For the text-containing cell, return its midpoint in (x, y) coordinate format. 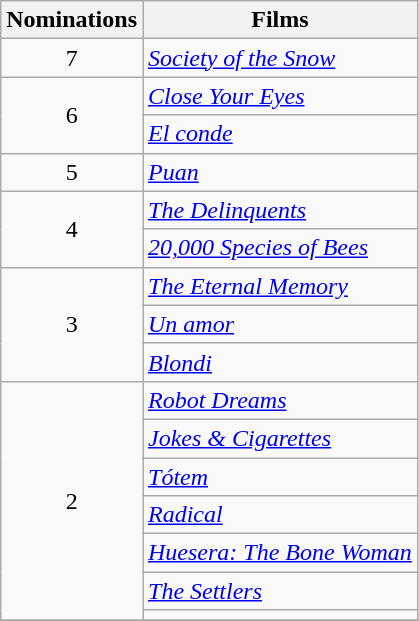
20,000 Species of Bees (280, 248)
Un amor (280, 324)
Puan (280, 172)
Jokes & Cigarettes (280, 438)
Huesera: The Bone Woman (280, 553)
The Delinquents (280, 210)
4 (72, 229)
5 (72, 172)
The Settlers (280, 591)
Society of the Snow (280, 58)
Robot Dreams (280, 400)
Blondi (280, 362)
3 (72, 324)
Tótem (280, 477)
El conde (280, 134)
The Eternal Memory (280, 286)
Close Your Eyes (280, 96)
Radical (280, 515)
Nominations (72, 20)
2 (72, 500)
6 (72, 115)
7 (72, 58)
Films (280, 20)
